Detect which cell encompasses the target text, then output its (X, Y) center coordinate. 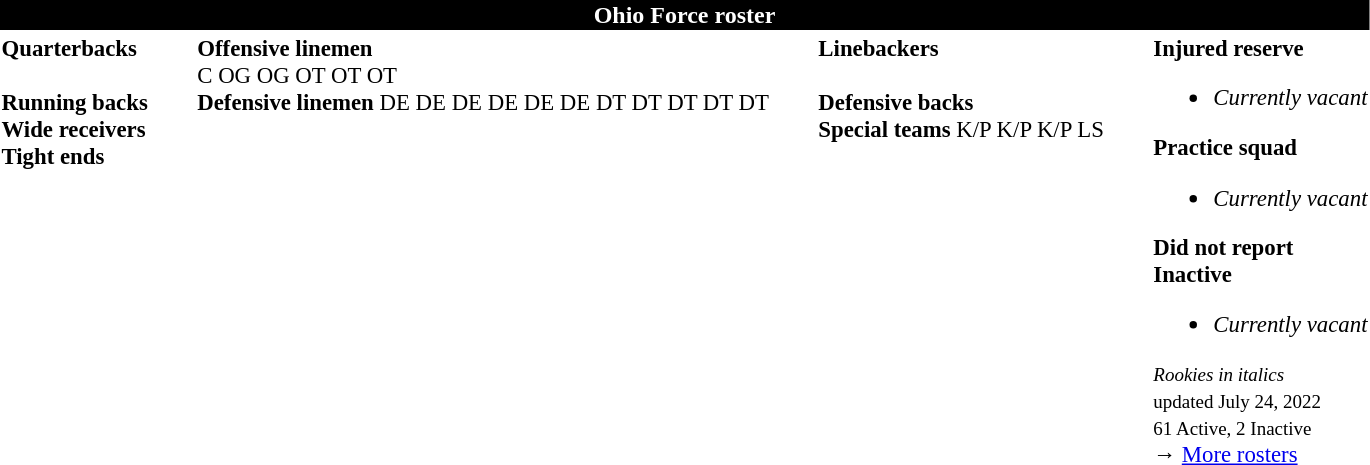
Ohio Force roster (684, 15)
